Return (X, Y) of the center of cell containing provided text 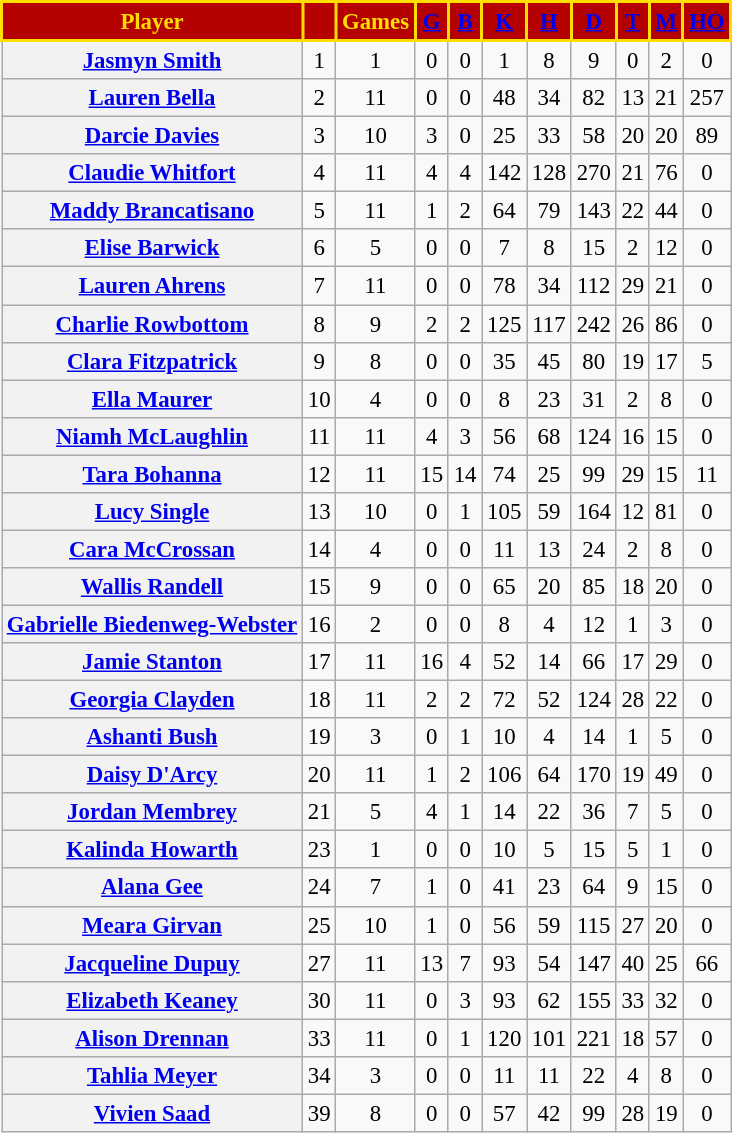
117 (550, 324)
T (632, 22)
Wallis Randell (152, 587)
K (504, 22)
Meara Girvan (152, 925)
105 (504, 512)
112 (594, 286)
101 (550, 1038)
120 (504, 1038)
Ashanti Bush (152, 737)
35 (504, 361)
155 (594, 1000)
242 (594, 324)
Maddy Brancatisano (152, 211)
125 (504, 324)
Elise Barwick (152, 249)
HO (707, 22)
Georgia Clayden (152, 700)
Niamh McLaughlin (152, 436)
Claudie Whitfort (152, 173)
106 (504, 775)
81 (666, 512)
Clara Fitzpatrick (152, 361)
6 (320, 249)
Alana Gee (152, 888)
221 (594, 1038)
164 (594, 512)
B (464, 22)
257 (707, 98)
85 (594, 587)
142 (504, 173)
62 (550, 1000)
143 (594, 211)
68 (550, 436)
G (432, 22)
Games (376, 22)
Tahlia Meyer (152, 1076)
170 (594, 775)
31 (594, 399)
74 (504, 474)
270 (594, 173)
D (594, 22)
M (666, 22)
42 (550, 1113)
30 (320, 1000)
48 (504, 98)
Jacqueline Dupuy (152, 963)
Charlie Rowbottom (152, 324)
115 (594, 925)
147 (594, 963)
36 (594, 812)
Tara Bohanna (152, 474)
44 (666, 211)
79 (550, 211)
41 (504, 888)
Player (152, 22)
45 (550, 361)
80 (594, 361)
82 (594, 98)
54 (550, 963)
86 (666, 324)
40 (632, 963)
Lucy Single (152, 512)
Kalinda Howarth (152, 850)
26 (632, 324)
Cara McCrossan (152, 549)
Jordan Membrey (152, 812)
89 (707, 136)
Gabrielle Biedenweg-Webster (152, 624)
H (550, 22)
128 (550, 173)
58 (594, 136)
Elizabeth Keaney (152, 1000)
Jasmyn Smith (152, 60)
72 (504, 700)
76 (666, 173)
Vivien Saad (152, 1113)
39 (320, 1113)
Darcie Davies (152, 136)
Jamie Stanton (152, 662)
32 (666, 1000)
65 (504, 587)
Daisy D'Arcy (152, 775)
Ella Maurer (152, 399)
49 (666, 775)
Lauren Bella (152, 98)
Alison Drennan (152, 1038)
78 (504, 286)
Lauren Ahrens (152, 286)
